Provide the (X, Y) coordinate of the cell's center where the given text is located.  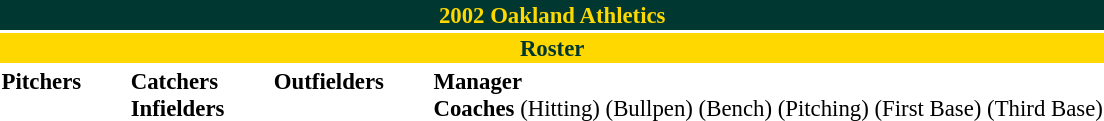
Roster (552, 48)
2002 Oakland Athletics (552, 15)
